Extract the [x, y] coordinate from the center of the cell holding the provided text.  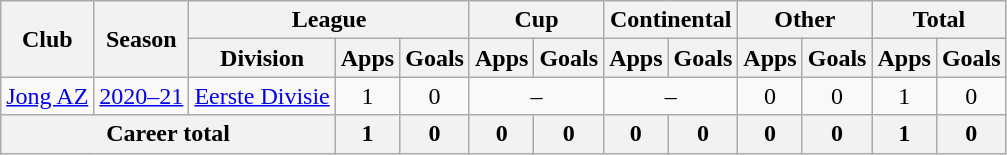
Continental [671, 20]
Jong AZ [48, 96]
League [330, 20]
Eerste Divisie [262, 96]
Season [142, 39]
Other [805, 20]
Division [262, 58]
Total [939, 20]
Cup [536, 20]
2020–21 [142, 96]
Career total [168, 134]
Club [48, 39]
